Return (X, Y) of the center of cell containing provided text 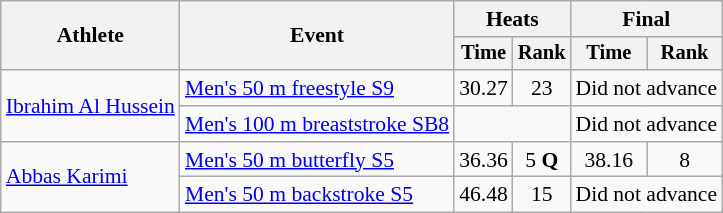
Heats (512, 19)
23 (542, 88)
8 (684, 160)
Event (317, 36)
Men's 50 m butterfly S5 (317, 160)
30.27 (484, 88)
Men's 50 m backstroke S5 (317, 195)
46.48 (484, 195)
5 Q (542, 160)
Abbas Karimi (90, 178)
Men's 50 m freestyle S9 (317, 88)
Athlete (90, 36)
38.16 (608, 160)
Final (646, 19)
36.36 (484, 160)
Men's 100 m breaststroke SB8 (317, 124)
15 (542, 195)
Ibrahim Al Hussein (90, 106)
